Provide the [X, Y] coordinate of the cell's center where the given text is located.  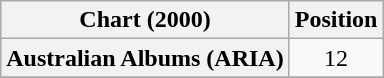
12 [336, 58]
Position [336, 20]
Chart (2000) [145, 20]
Australian Albums (ARIA) [145, 58]
